Find where the given text appears and provide that cell's center as [X, Y] coordinate. 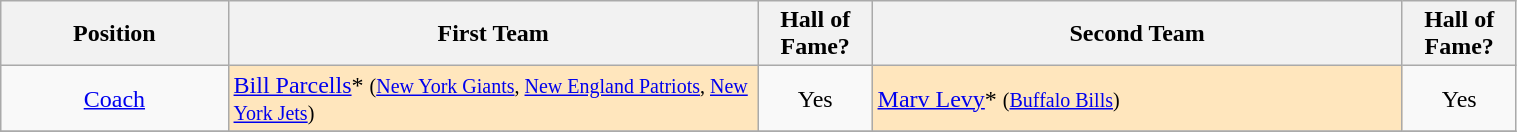
Position [114, 34]
Marv Levy* (Buffalo Bills) [1137, 98]
First Team [493, 34]
Coach [114, 98]
Bill Parcells* (New York Giants, New England Patriots, New York Jets) [493, 98]
Second Team [1137, 34]
